Return [x, y] of the center of cell containing provided text 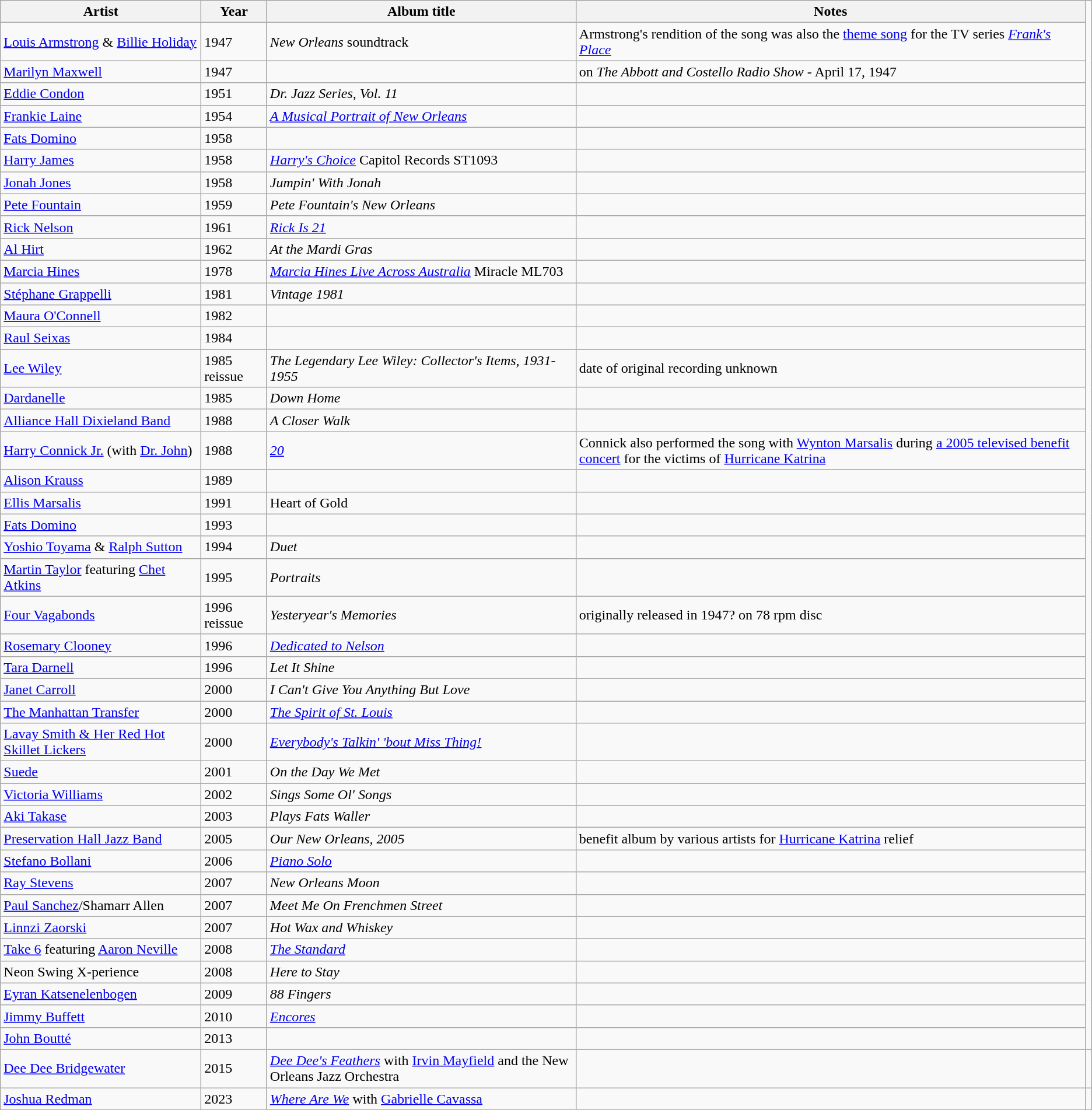
1985 reissue [235, 369]
Martin Taylor featuring Chet Atkins [101, 577]
New Orleans Moon [421, 883]
Jonah Jones [101, 183]
Victoria Williams [101, 794]
Heart of Gold [421, 503]
2005 [235, 839]
Janet Carroll [101, 689]
on The Abbott and Costello Radio Show - April 17, 1947 [831, 72]
Take 6 featuring Aaron Neville [101, 950]
1989 [235, 481]
Hot Wax and Whiskey [421, 927]
Eyran Katsenelenbogen [101, 994]
Rosemary Clooney [101, 645]
Stéphane Grappelli [101, 293]
2010 [235, 1016]
1951 [235, 94]
Alliance Hall Dixieland Band [101, 421]
Stefano Bollani [101, 861]
Al Hirt [101, 249]
2003 [235, 817]
Plays Fats Waller [421, 817]
2009 [235, 994]
Suede [101, 772]
On the Day We Met [421, 772]
Portraits [421, 577]
Raul Seixas [101, 338]
Dee Dee Bridgewater [101, 1069]
Joshua Redman [101, 1098]
Neon Swing X-perience [101, 972]
Where Are We with Gabrielle Cavassa [421, 1098]
Paul Sanchez/Shamarr Allen [101, 905]
2001 [235, 772]
Ray Stevens [101, 883]
20 [421, 450]
Yoshio Toyama & Ralph Sutton [101, 547]
1982 [235, 316]
Album title [421, 12]
Lee Wiley [101, 369]
Dardanelle [101, 398]
Vintage 1981 [421, 293]
1959 [235, 205]
Alison Krauss [101, 481]
Let It Shine [421, 667]
88 Fingers [421, 994]
1995 [235, 577]
Everybody's Talkin' 'bout Miss Thing! [421, 742]
date of original recording unknown [831, 369]
2023 [235, 1098]
At the Mardi Gras [421, 249]
Eddie Condon [101, 94]
Duet [421, 547]
Meet Me On Frenchmen Street [421, 905]
Piano Solo [421, 861]
1984 [235, 338]
Preservation Hall Jazz Band [101, 839]
Lavay Smith & Her Red Hot Skillet Lickers [101, 742]
A Closer Walk [421, 421]
Harry's Choice Capitol Records ST1093 [421, 160]
1996 reissue [235, 615]
1985 [235, 398]
2006 [235, 861]
Linnzi Zaorski [101, 927]
2013 [235, 1038]
Rick Nelson [101, 227]
Our New Orleans, 2005 [421, 839]
Artist [101, 12]
Year [235, 12]
The Manhattan Transfer [101, 712]
Pete Fountain's New Orleans [421, 205]
The Standard [421, 950]
1993 [235, 525]
John Boutté [101, 1038]
Down Home [421, 398]
Harry Connick Jr. (with Dr. John) [101, 450]
Four Vagabonds [101, 615]
A Musical Portrait of New Orleans [421, 116]
Marilyn Maxwell [101, 72]
2002 [235, 794]
The Spirit of St. Louis [421, 712]
Yesteryear's Memories [421, 615]
Sings Some Ol' Songs [421, 794]
Dedicated to Nelson [421, 645]
1991 [235, 503]
Armstrong's rendition of the song was also the theme song for the TV series Frank's Place [831, 42]
1961 [235, 227]
Maura O'Connell [101, 316]
Tara Darnell [101, 667]
Pete Fountain [101, 205]
Jumpin' With Jonah [421, 183]
Rick Is 21 [421, 227]
1978 [235, 271]
originally released in 1947? on 78 rpm disc [831, 615]
1962 [235, 249]
Louis Armstrong & Billie Holiday [101, 42]
Dee Dee's Feathers with Irvin Mayfield and the New Orleans Jazz Orchestra [421, 1069]
Marcia Hines Live Across Australia Miracle ML703 [421, 271]
1981 [235, 293]
2015 [235, 1069]
1954 [235, 116]
Notes [831, 12]
benefit album by various artists for Hurricane Katrina relief [831, 839]
The Legendary Lee Wiley: Collector's Items, 1931-1955 [421, 369]
Aki Takase [101, 817]
Frankie Laine [101, 116]
Here to Stay [421, 972]
Ellis Marsalis [101, 503]
New Orleans soundtrack [421, 42]
Connick also performed the song with Wynton Marsalis during a 2005 televised benefit concert for the victims of Hurricane Katrina [831, 450]
Dr. Jazz Series, Vol. 11 [421, 94]
Harry James [101, 160]
Marcia Hines [101, 271]
I Can't Give You Anything But Love [421, 689]
Encores [421, 1016]
Jimmy Buffett [101, 1016]
1994 [235, 547]
